From the cell containing the given text, extract its center point as [x, y] coordinate. 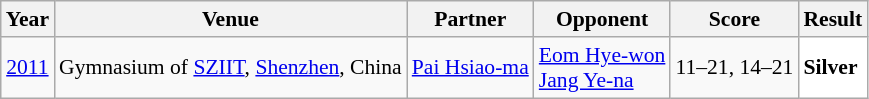
Venue [230, 19]
Result [832, 19]
Eom Hye-won Jang Ye-na [602, 68]
2011 [28, 68]
Score [734, 19]
Gymnasium of SZIIT, Shenzhen, China [230, 68]
Silver [832, 68]
Opponent [602, 19]
Year [28, 19]
Pai Hsiao-ma [470, 68]
Partner [470, 19]
11–21, 14–21 [734, 68]
